Determine the [X, Y] coordinate at the center of the cell enclosing the given text.  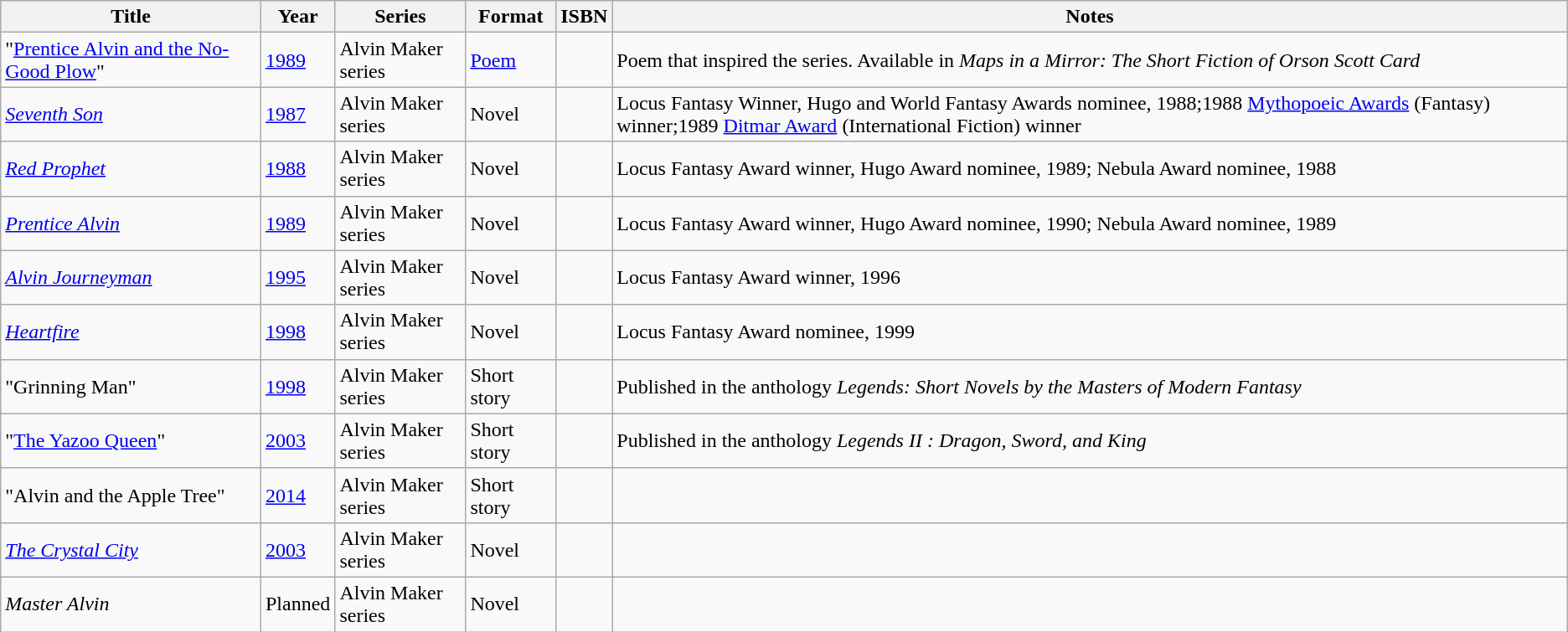
"Alvin and the Apple Tree" [131, 496]
"Prentice Alvin and the No-Good Plow" [131, 60]
The Crystal City [131, 549]
Title [131, 17]
Master Alvin [131, 604]
Planned [297, 604]
Seventh Son [131, 114]
Poem that inspired the series. Available in Maps in a Mirror: The Short Fiction of Orson Scott Card [1090, 60]
Locus Fantasy Award nominee, 1999 [1090, 331]
Published in the anthology Legends: Short Novels by the Masters of Modern Fantasy [1090, 387]
Poem [511, 60]
Notes [1090, 17]
Locus Fantasy Award winner, Hugo Award nominee, 1990; Nebula Award nominee, 1989 [1090, 223]
Alvin Journeyman [131, 278]
1988 [297, 169]
Prentice Alvin [131, 223]
Format [511, 17]
Series [400, 17]
2014 [297, 496]
1995 [297, 278]
Red Prophet [131, 169]
Heartfire [131, 331]
Year [297, 17]
"The Yazoo Queen" [131, 440]
1987 [297, 114]
Locus Fantasy Award winner, 1996 [1090, 278]
"Grinning Man" [131, 387]
Locus Fantasy Award winner, Hugo Award nominee, 1989; Nebula Award nominee, 1988 [1090, 169]
Published in the anthology Legends II : Dragon, Sword, and King [1090, 440]
ISBN [585, 17]
